Scan for the cell matching the given text and deliver its (X, Y) coordinate at center. 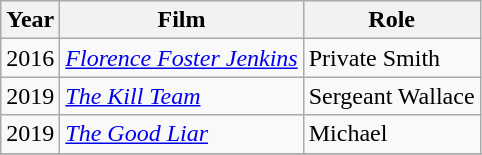
Private Smith (392, 58)
2016 (30, 58)
Role (392, 20)
Film (182, 20)
Michael (392, 134)
The Kill Team (182, 96)
The Good Liar (182, 134)
Year (30, 20)
Florence Foster Jenkins (182, 58)
Sergeant Wallace (392, 96)
